Capture the cell that displays the provided text and extract its (x, y) central coordinate. 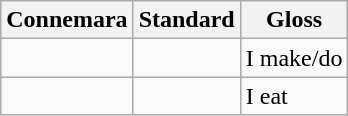
I eat (294, 96)
Gloss (294, 20)
Connemara (67, 20)
I make/do (294, 58)
Standard (186, 20)
